Determine the [X, Y] coordinate at the center of the cell enclosing the given text.  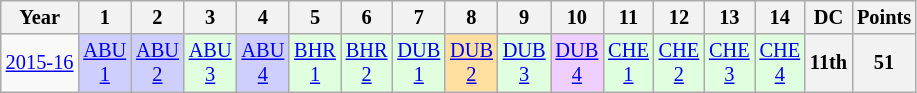
ABU4 [264, 63]
1 [104, 17]
DC [828, 17]
DUB3 [524, 63]
ABU2 [158, 63]
8 [472, 17]
9 [524, 17]
3 [210, 17]
6 [367, 17]
DUB2 [472, 63]
DUB1 [418, 63]
2015-16 [40, 63]
14 [780, 17]
11th [828, 63]
DUB4 [578, 63]
ABU1 [104, 63]
13 [729, 17]
11 [628, 17]
4 [264, 17]
51 [884, 63]
5 [315, 17]
CHE4 [780, 63]
ABU3 [210, 63]
Year [40, 17]
12 [679, 17]
CHE1 [628, 63]
CHE2 [679, 63]
BHR2 [367, 63]
2 [158, 17]
CHE3 [729, 63]
10 [578, 17]
7 [418, 17]
BHR1 [315, 63]
Points [884, 17]
